For the text-containing cell, return its midpoint in [X, Y] coordinate format. 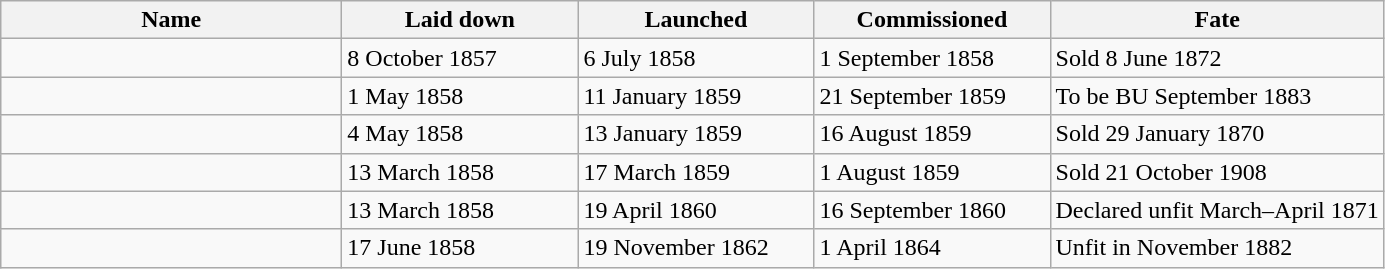
16 August 1859 [932, 134]
21 September 1859 [932, 96]
Sold 29 January 1870 [1217, 134]
13 January 1859 [696, 134]
6 July 1858 [696, 58]
1 May 1858 [460, 96]
11 January 1859 [696, 96]
17 March 1859 [696, 172]
8 October 1857 [460, 58]
19 April 1860 [696, 210]
Sold 8 June 1872 [1217, 58]
Declared unfit March–April 1871 [1217, 210]
1 August 1859 [932, 172]
19 November 1862 [696, 248]
16 September 1860 [932, 210]
1 April 1864 [932, 248]
Laid down [460, 20]
Unfit in November 1882 [1217, 248]
Name [172, 20]
Commissioned [932, 20]
1 September 1858 [932, 58]
Sold 21 October 1908 [1217, 172]
Launched [696, 20]
Fate [1217, 20]
17 June 1858 [460, 248]
To be BU September 1883 [1217, 96]
4 May 1858 [460, 134]
